Search for the cell housing the specified text and yield its (x, y) center coordinate. 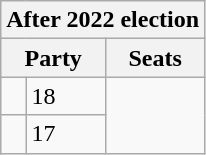
After 2022 election (103, 20)
Seats (156, 58)
18 (66, 96)
Party (54, 58)
17 (66, 134)
